Return the [X, Y] coordinate for the center point of the cell that contains the specified text.  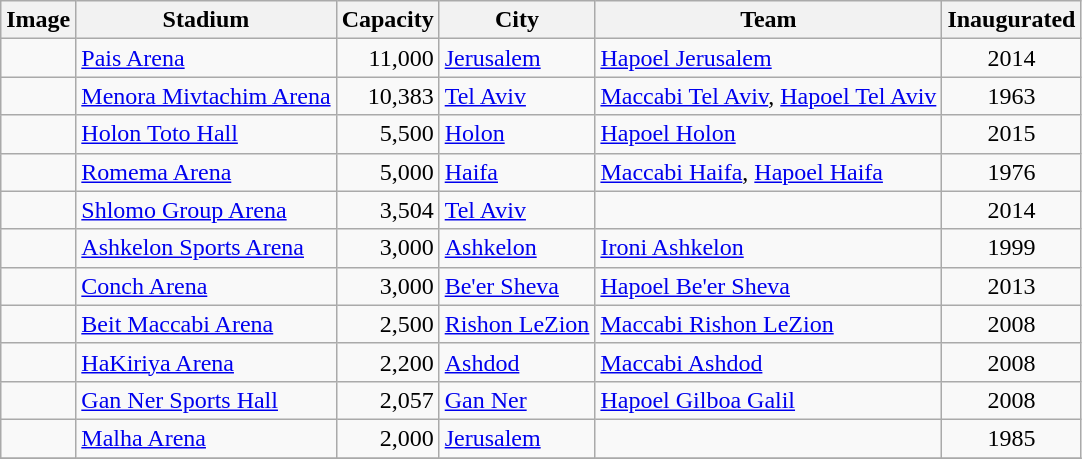
Be'er Sheva [517, 286]
Maccabi Tel Aviv, Hapoel Tel Aviv [768, 96]
Image [38, 20]
Malha Arena [206, 438]
5,000 [388, 172]
Maccabi Haifa, Hapoel Haifa [768, 172]
Haifa [517, 172]
1999 [1012, 248]
5,500 [388, 134]
Rishon LeZion [517, 324]
Shlomo Group Arena [206, 210]
Hapoel Be'er Sheva [768, 286]
Hapoel Jerusalem [768, 58]
Beit Maccabi Arena [206, 324]
Gan Ner Sports Hall [206, 400]
2013 [1012, 286]
Holon [517, 134]
Conch Arena [206, 286]
Ashkelon [517, 248]
3,504 [388, 210]
Gan Ner [517, 400]
Ashkelon Sports Arena [206, 248]
HaKiriya Arena [206, 362]
Pais Arena [206, 58]
Maccabi Rishon LeZion [768, 324]
Team [768, 20]
Inaugurated [1012, 20]
1985 [1012, 438]
City [517, 20]
Ashdod [517, 362]
Hapoel Holon [768, 134]
10,383 [388, 96]
2015 [1012, 134]
Menora Mivtachim Arena [206, 96]
Hapoel Gilboa Galil [768, 400]
Maccabi Ashdod [768, 362]
11,000 [388, 58]
2,000 [388, 438]
1963 [1012, 96]
2,200 [388, 362]
Stadium [206, 20]
2,500 [388, 324]
Holon Toto Hall [206, 134]
2,057 [388, 400]
1976 [1012, 172]
Capacity [388, 20]
Romema Arena [206, 172]
Ironi Ashkelon [768, 248]
